Detect which cell encompasses the target text, then output its [x, y] center coordinate. 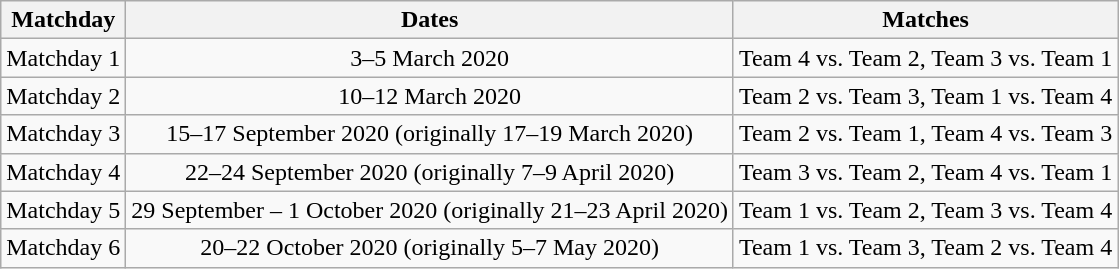
15–17 September 2020 (originally 17–19 March 2020) [430, 134]
Team 2 vs. Team 1, Team 4 vs. Team 3 [925, 134]
Matchday 6 [64, 248]
Matchday 4 [64, 172]
3–5 March 2020 [430, 58]
Matchday 1 [64, 58]
22–24 September 2020 (originally 7–9 April 2020) [430, 172]
Matchday 5 [64, 210]
10–12 March 2020 [430, 96]
20–22 October 2020 (originally 5–7 May 2020) [430, 248]
Team 3 vs. Team 2, Team 4 vs. Team 1 [925, 172]
Matchday 2 [64, 96]
Dates [430, 20]
29 September – 1 October 2020 (originally 21–23 April 2020) [430, 210]
Team 1 vs. Team 2, Team 3 vs. Team 4 [925, 210]
Team 1 vs. Team 3, Team 2 vs. Team 4 [925, 248]
Matchday [64, 20]
Team 4 vs. Team 2, Team 3 vs. Team 1 [925, 58]
Team 2 vs. Team 3, Team 1 vs. Team 4 [925, 96]
Matches [925, 20]
Matchday 3 [64, 134]
